Identify which cell holds the provided text, then report its [X, Y] central coordinate. 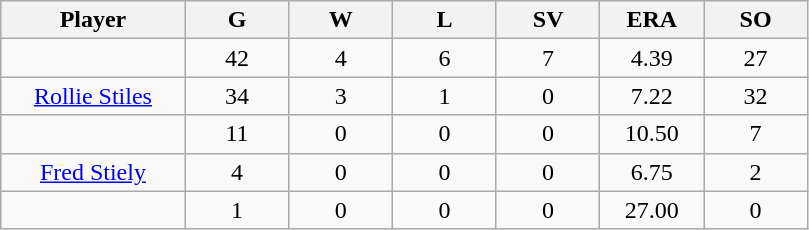
6.75 [652, 172]
SO [756, 20]
3 [341, 96]
SV [548, 20]
Rollie Stiles [93, 96]
Fred Stiely [93, 172]
34 [237, 96]
10.50 [652, 134]
L [445, 20]
W [341, 20]
32 [756, 96]
11 [237, 134]
27.00 [652, 210]
Player [93, 20]
6 [445, 58]
G [237, 20]
42 [237, 58]
2 [756, 172]
27 [756, 58]
ERA [652, 20]
4.39 [652, 58]
7.22 [652, 96]
